Provide the (x, y) coordinate of the cell's center where the given text is located.  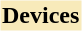
Devices (40, 15)
